For the text-containing cell, return its midpoint in (x, y) coordinate format. 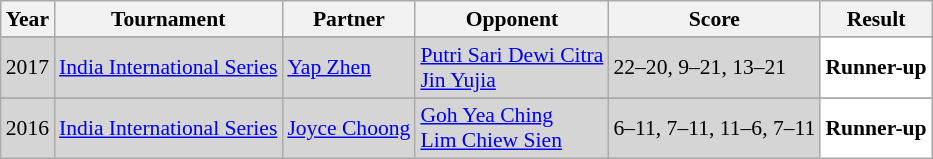
Opponent (512, 19)
Year (28, 19)
Joyce Choong (348, 128)
Tournament (168, 19)
Yap Zhen (348, 68)
Result (876, 19)
Goh Yea Ching Lim Chiew Sien (512, 128)
6–11, 7–11, 11–6, 7–11 (714, 128)
2016 (28, 128)
22–20, 9–21, 13–21 (714, 68)
Score (714, 19)
Partner (348, 19)
Putri Sari Dewi Citra Jin Yujia (512, 68)
2017 (28, 68)
